Provide the (X, Y) coordinate of the cell's center where the given text is located.  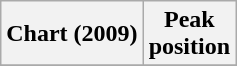
Peakposition (189, 34)
Chart (2009) (72, 34)
